Determine the (x, y) coordinate at the center of the cell enclosing the given text.  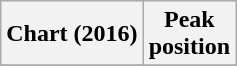
Peakposition (189, 34)
Chart (2016) (72, 34)
